Return the (X, Y) coordinate for the center point of the cell that contains the specified text.  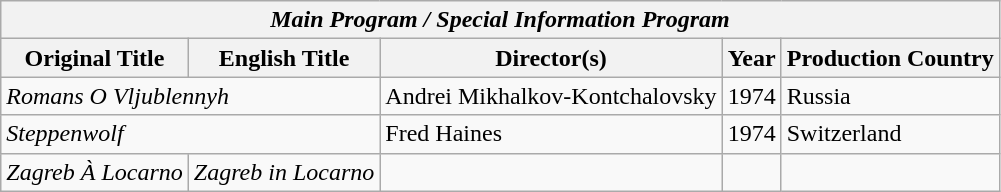
Director(s) (551, 58)
Romans O Vljublennyh (190, 96)
Steppenwolf (190, 134)
Fred Haines (551, 134)
Original Title (95, 58)
Zagreb in Locarno (284, 172)
Andrei Mikhalkov-Kontchalovsky (551, 96)
Switzerland (890, 134)
Zagreb À Locarno (95, 172)
Main Program / Special Information Program (500, 20)
Production Country (890, 58)
Russia (890, 96)
English Title (284, 58)
Year (752, 58)
